Return the [X, Y] coordinate for the center point of the cell that contains the specified text.  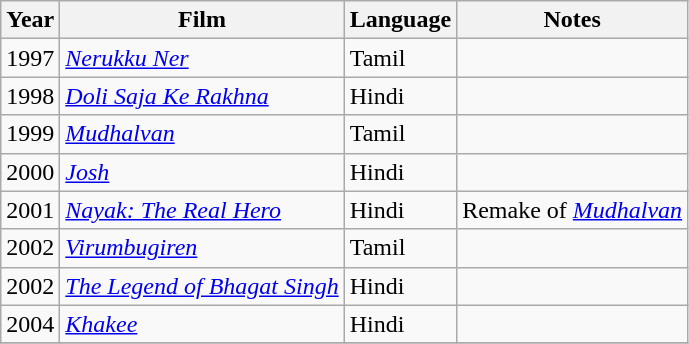
Notes [572, 20]
Language [400, 20]
Virumbugiren [202, 248]
Doli Saja Ke Rakhna [202, 96]
Mudhalvan [202, 134]
Film [202, 20]
Nerukku Ner [202, 58]
2004 [30, 324]
Nayak: The Real Hero [202, 210]
1999 [30, 134]
1997 [30, 58]
The Legend of Bhagat Singh [202, 286]
1998 [30, 96]
2000 [30, 172]
Year [30, 20]
Khakee [202, 324]
2001 [30, 210]
Remake of Mudhalvan [572, 210]
Josh [202, 172]
